Locate the cell with the specified text and output its (x, y) center coordinate. 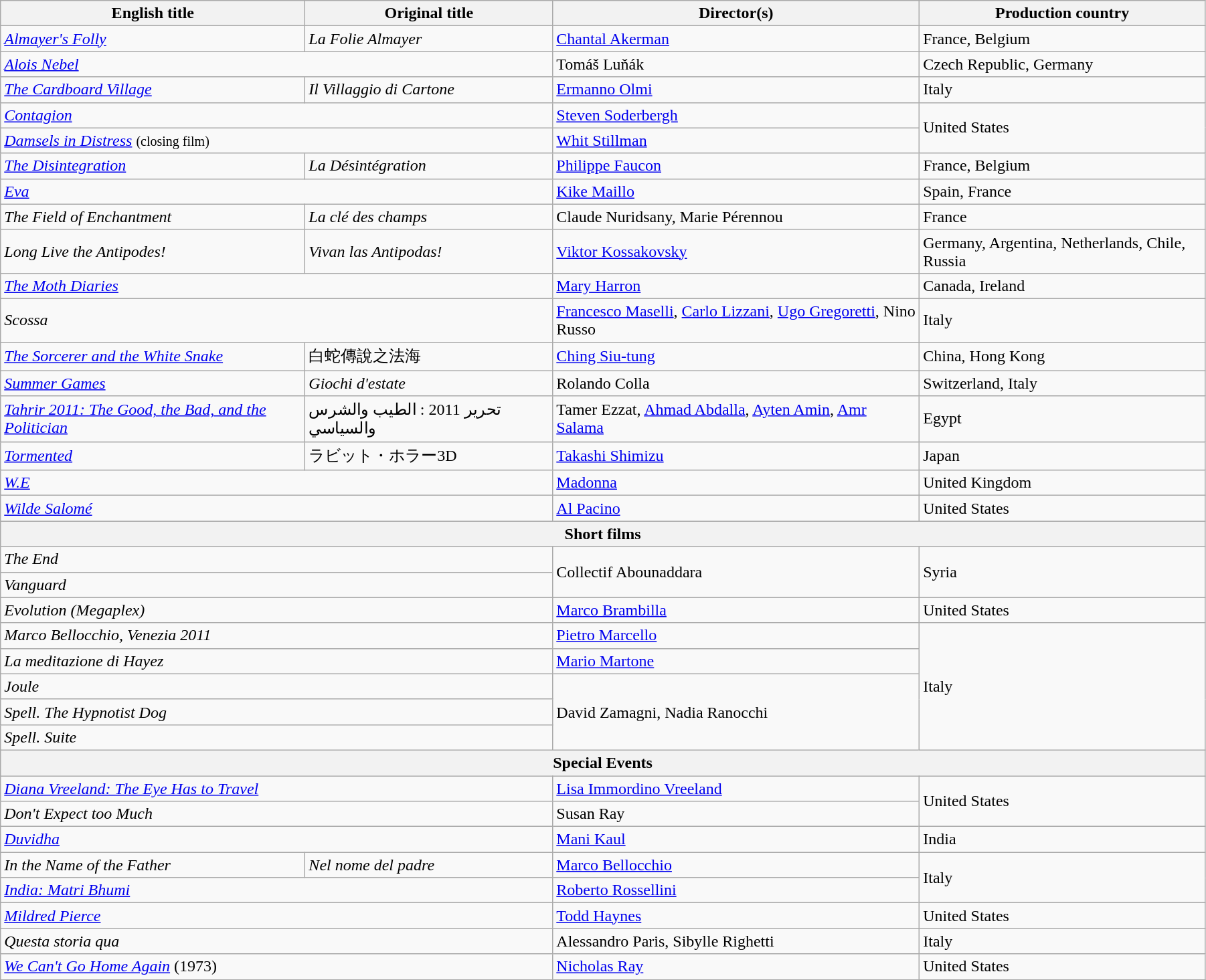
The Moth Diaries (277, 286)
Summer Games (153, 383)
Al Pacino (736, 508)
Eva (277, 191)
The Disintegration (153, 166)
Spain, France (1063, 191)
India (1063, 840)
Damsels in Distress (closing film) (277, 140)
Rolando Colla (736, 383)
Special Events (603, 763)
Viktor Kossakovsky (736, 252)
Tomáš Luňák (736, 64)
The Field of Enchantment (153, 217)
David Zamagni, Nadia Ranocchi (736, 712)
The End (277, 559)
China, Hong Kong (1063, 357)
France (1063, 217)
Claude Nuridsany, Marie Pérennou (736, 217)
Vivan las Antipodas! (429, 252)
Tormented (153, 456)
Il Villaggio di Cartone (429, 90)
The Sorcerer and the White Snake (153, 357)
Marco Bellocchio, Venezia 2011 (277, 635)
Philippe Faucon (736, 166)
The Cardboard Village (153, 90)
La Folie Almayer (429, 39)
La clé des champs (429, 217)
Marco Brambilla (736, 610)
W.E (277, 483)
白蛇傳說之法海 (429, 357)
India: Matri Bhumi (277, 890)
Mani Kaul (736, 840)
ラビット・ホラー3D (429, 456)
Whit Stillman (736, 140)
Joule (277, 686)
Alois Nebel (277, 64)
Marco Bellocchio (736, 865)
Nel nome del padre (429, 865)
Alessandro Paris, Sibylle Righetti (736, 941)
Original title (429, 13)
Francesco Maselli, Carlo Lizzani, Ugo Gregoretti, Nino Russo (736, 320)
In the Name of the Father (153, 865)
Germany, Argentina, Netherlands, Chile, Russia (1063, 252)
Todd Haynes (736, 916)
Roberto Rossellini (736, 890)
Wilde Salomé (277, 508)
Vanguard (277, 585)
Mario Martone (736, 661)
Syria (1063, 572)
تحرير 2011 : الطيب والشرس والسياسي (429, 419)
Steven Soderbergh (736, 115)
Japan (1063, 456)
Spell. The Hypnotist Dog (277, 712)
Canada, Ireland (1063, 286)
Lisa Immordino Vreeland (736, 789)
Production country (1063, 13)
Kike Maillo (736, 191)
Susan Ray (736, 814)
Chantal Akerman (736, 39)
United Kingdom (1063, 483)
We Can't Go Home Again (1973) (277, 967)
Takashi Shimizu (736, 456)
Diana Vreeland: The Eye Has to Travel (277, 789)
Switzerland, Italy (1063, 383)
Egypt (1063, 419)
La meditazione di Hayez (277, 661)
Collectif Abounaddara (736, 572)
Duvidha (277, 840)
Tamer Ezzat, Ahmad Abdalla, Ayten Amin, Amr Salama (736, 419)
Czech Republic, Germany (1063, 64)
Pietro Marcello (736, 635)
Director(s) (736, 13)
Scossa (277, 320)
Long Live the Antipodes! (153, 252)
La Désintégration (429, 166)
Ermanno Olmi (736, 90)
Short films (603, 534)
English title (153, 13)
Evolution (Megaplex) (277, 610)
Mildred Pierce (277, 916)
Mary Harron (736, 286)
Madonna (736, 483)
Almayer's Folly (153, 39)
Ching Siu-tung (736, 357)
Tahrir 2011: The Good, the Bad, and the Politician (153, 419)
Don't Expect too Much (277, 814)
Nicholas Ray (736, 967)
Giochi d'estate (429, 383)
Contagion (277, 115)
Questa storia qua (277, 941)
Spell. Suite (277, 737)
